Provide the [X, Y] coordinate of the cell's center where the given text is located.  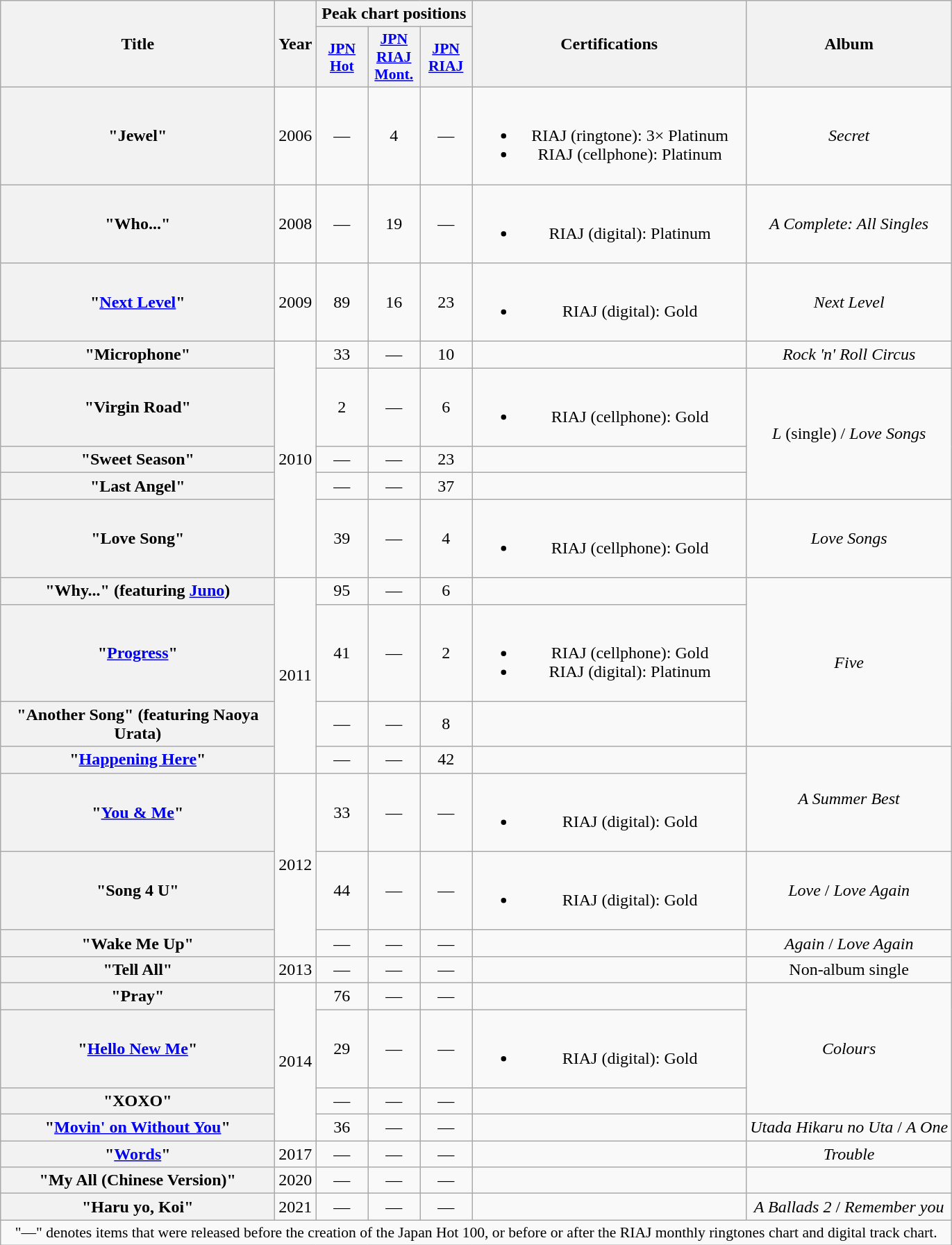
2008 [296, 224]
19 [394, 224]
"Who..." [137, 224]
"Words" [137, 1154]
36 [342, 1128]
"Microphone" [137, 355]
2012 [296, 864]
JPN RIAJ [446, 57]
2006 [296, 135]
"Haru yo, Koi" [137, 1207]
Peak chart positions [394, 14]
10 [446, 355]
"Happening Here" [137, 760]
42 [446, 760]
Year [296, 44]
JPN RIAJ Mont. [394, 57]
"Jewel" [137, 135]
Album [849, 44]
Title [137, 44]
A Summer Best [849, 799]
"Pray" [137, 996]
39 [342, 539]
"Next Level" [137, 303]
Secret [849, 135]
2020 [296, 1180]
"Sweet Season" [137, 460]
"Hello New Me" [137, 1048]
Colours [849, 1048]
"Last Angel" [137, 486]
"Tell All" [137, 969]
Again / Love Again [849, 943]
Non-album single [849, 969]
Love Songs [849, 539]
8 [446, 724]
41 [342, 653]
76 [342, 996]
Love / Love Again [849, 890]
95 [342, 591]
"Movin' on Without You" [137, 1128]
2009 [296, 303]
"Why..." (featuring Juno) [137, 591]
2021 [296, 1207]
RIAJ (digital): Platinum [610, 224]
37 [446, 486]
RIAJ (ringtone): 3× PlatinumRIAJ (cellphone): Platinum [610, 135]
89 [342, 303]
"Virgin Road" [137, 407]
A Ballads 2 / Remember you [849, 1207]
JPN Hot [342, 57]
"XOXO" [137, 1101]
"You & Me" [137, 812]
"My All (Chinese Version)" [137, 1180]
2010 [296, 460]
2014 [296, 1061]
"Love Song" [137, 539]
44 [342, 890]
2011 [296, 675]
2017 [296, 1154]
RIAJ (cellphone): GoldRIAJ (digital): Platinum [610, 653]
"Wake Me Up" [137, 943]
"Another Song" (featuring Naoya Urata) [137, 724]
Next Level [849, 303]
"Song 4 U" [137, 890]
Five [849, 662]
29 [342, 1048]
Rock 'n' Roll Circus [849, 355]
A Complete: All Singles [849, 224]
2013 [296, 969]
Utada Hikaru no Uta / A One [849, 1128]
L (single) / Love Songs [849, 433]
"Progress" [137, 653]
16 [394, 303]
Certifications [610, 44]
Trouble [849, 1154]
